Extract the [X, Y] coordinate from the center of the cell holding the provided text.  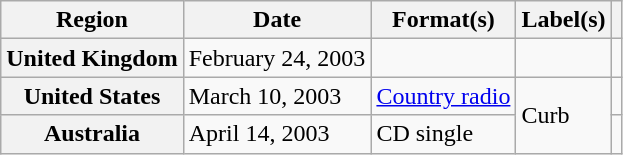
Date [277, 20]
CD single [444, 134]
Format(s) [444, 20]
United Kingdom [92, 58]
April 14, 2003 [277, 134]
Country radio [444, 96]
March 10, 2003 [277, 96]
Label(s) [564, 20]
February 24, 2003 [277, 58]
Curb [564, 115]
Region [92, 20]
Australia [92, 134]
United States [92, 96]
